Identify which cell holds the provided text, then report its [X, Y] central coordinate. 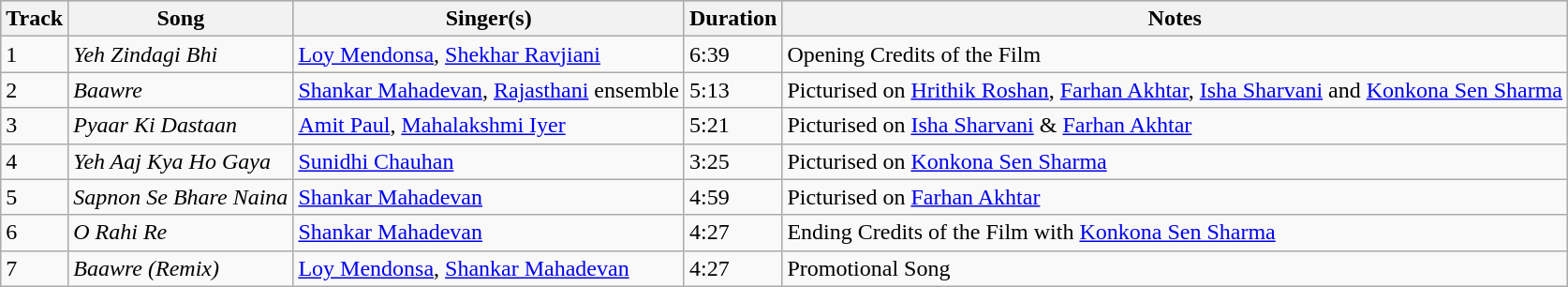
Picturised on Farhan Akhtar [1175, 197]
Notes [1175, 19]
Duration [732, 19]
Loy Mendonsa, Shankar Mahadevan [489, 268]
Ending Credits of the Film with Konkona Sen Sharma [1175, 233]
2 [35, 90]
Sapnon Se Bhare Naina [181, 197]
1 [35, 54]
Shankar Mahadevan, Rajasthani ensemble [489, 90]
3:25 [732, 161]
Picturised on Konkona Sen Sharma [1175, 161]
Loy Mendonsa, Shekhar Ravjiani [489, 54]
Track [35, 19]
6:39 [732, 54]
4 [35, 161]
Picturised on Hrithik Roshan, Farhan Akhtar, Isha Sharvani and Konkona Sen Sharma [1175, 90]
3 [35, 126]
Promotional Song [1175, 268]
Amit Paul, Mahalakshmi Iyer [489, 126]
Yeh Zindagi Bhi [181, 54]
4:59 [732, 197]
5:13 [732, 90]
Baawre (Remix) [181, 268]
Song [181, 19]
Sunidhi Chauhan [489, 161]
Picturised on Isha Sharvani & Farhan Akhtar [1175, 126]
Singer(s) [489, 19]
7 [35, 268]
5:21 [732, 126]
6 [35, 233]
Pyaar Ki Dastaan [181, 126]
O Rahi Re [181, 233]
Yeh Aaj Kya Ho Gaya [181, 161]
Opening Credits of the Film [1175, 54]
5 [35, 197]
Baawre [181, 90]
